For the text-containing cell, return its midpoint in (X, Y) coordinate format. 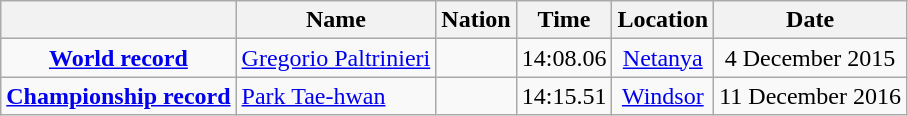
14:08.06 (564, 58)
World record (118, 58)
Time (564, 20)
Nation (476, 20)
11 December 2016 (810, 96)
Championship record (118, 96)
Netanya (663, 58)
Location (663, 20)
Name (336, 20)
14:15.51 (564, 96)
Date (810, 20)
Gregorio Paltrinieri (336, 58)
Park Tae-hwan (336, 96)
Windsor (663, 96)
4 December 2015 (810, 58)
